Locate the cell with the specified text and output its (x, y) center coordinate. 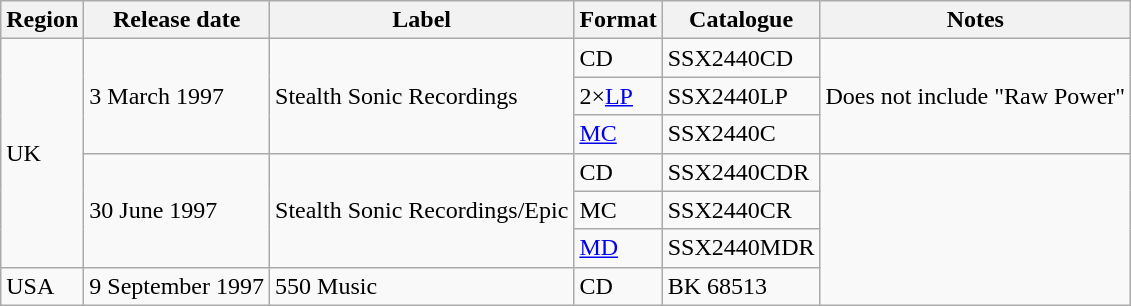
550 Music (422, 286)
SSX2440CDR (741, 172)
Release date (177, 20)
SSX2440CD (741, 58)
Format (618, 20)
9 September 1997 (177, 286)
BK 68513 (741, 286)
SSX2440C (741, 134)
3 March 1997 (177, 96)
Region (42, 20)
Stealth Sonic Recordings (422, 96)
SSX2440MDR (741, 248)
UK (42, 153)
30 June 1997 (177, 210)
Catalogue (741, 20)
USA (42, 286)
SSX2440LP (741, 96)
Notes (976, 20)
2×LP (618, 96)
MD (618, 248)
SSX2440CR (741, 210)
Label (422, 20)
Does not include "Raw Power" (976, 96)
Stealth Sonic Recordings/Epic (422, 210)
